Locate the cell with the specified text and output its (X, Y) center coordinate. 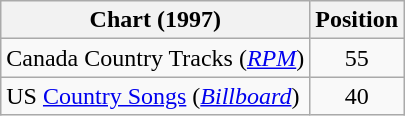
Position (357, 20)
Canada Country Tracks (RPM) (156, 58)
55 (357, 58)
US Country Songs (Billboard) (156, 96)
Chart (1997) (156, 20)
40 (357, 96)
